Find where the given text appears and provide that cell's center as [X, Y] coordinate. 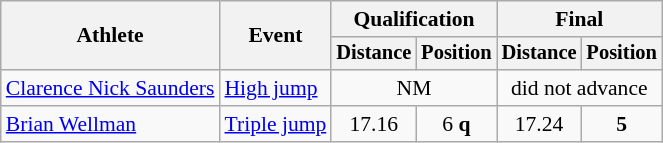
5 [622, 124]
17.24 [540, 124]
Brian Wellman [110, 124]
6 q [456, 124]
Triple jump [275, 124]
NM [414, 88]
High jump [275, 88]
Event [275, 36]
Athlete [110, 36]
did not advance [580, 88]
Qualification [414, 19]
17.16 [374, 124]
Final [580, 19]
Clarence Nick Saunders [110, 88]
